Find where the given text appears and provide that cell's center as (x, y) coordinate. 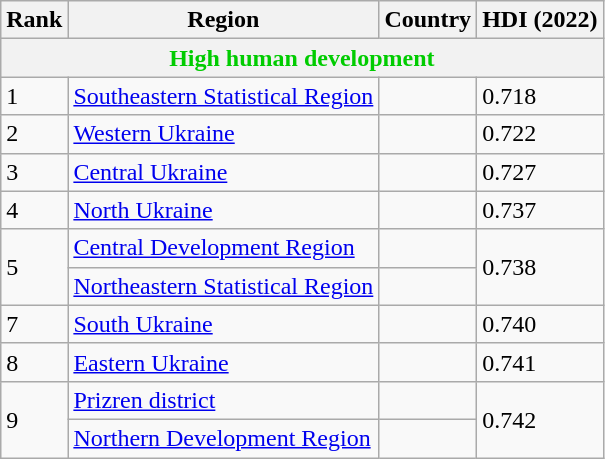
8 (34, 362)
5 (34, 267)
Country (428, 20)
0.722 (540, 134)
Western Ukraine (224, 134)
0.738 (540, 267)
0.740 (540, 324)
0.742 (540, 419)
Rank (34, 20)
0.718 (540, 96)
1 (34, 96)
High human development (302, 58)
Prizren district (224, 400)
HDI (2022) (540, 20)
Northern Development Region (224, 438)
Central Development Region (224, 248)
2 (34, 134)
7 (34, 324)
Region (224, 20)
3 (34, 172)
9 (34, 419)
Eastern Ukraine (224, 362)
Central Ukraine (224, 172)
North Ukraine (224, 210)
South Ukraine (224, 324)
4 (34, 210)
Southeastern Statistical Region (224, 96)
0.727 (540, 172)
0.741 (540, 362)
Northeastern Statistical Region (224, 286)
0.737 (540, 210)
